Locate the cell with the specified text and output its [X, Y] center coordinate. 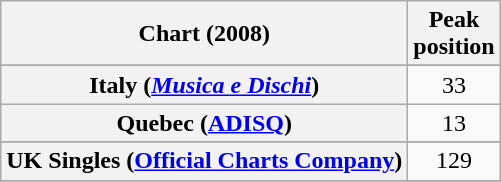
Quebec (ADISQ) [204, 123]
33 [454, 85]
13 [454, 123]
129 [454, 161]
Peakposition [454, 34]
Italy (Musica e Dischi) [204, 85]
Chart (2008) [204, 34]
UK Singles (Official Charts Company) [204, 161]
